Extract the (X, Y) coordinate from the center of the cell holding the provided text.  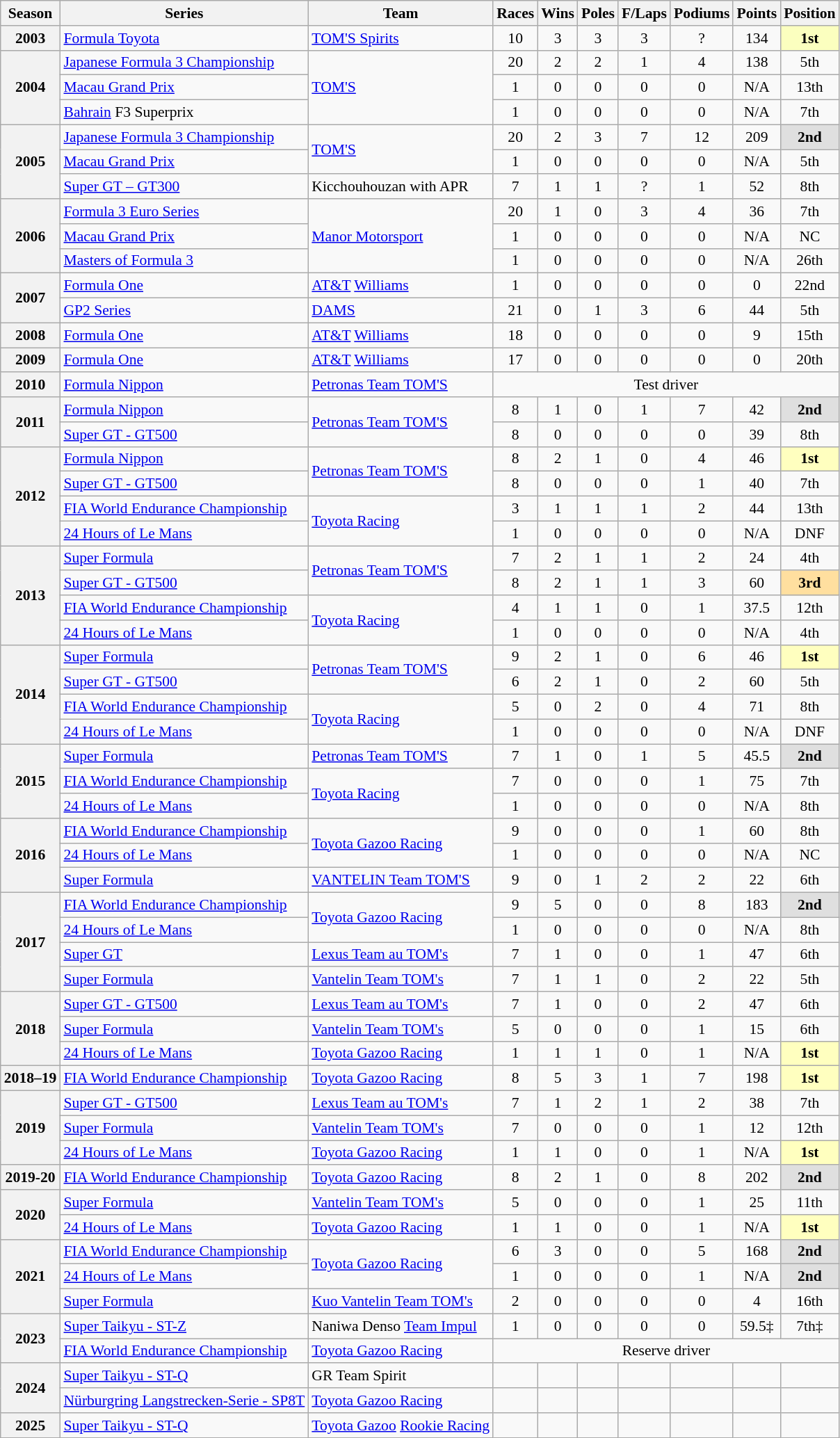
2020 (31, 1214)
Super GT – GT300 (184, 187)
59.5‡ (757, 1326)
7th‡ (809, 1326)
TOM'S Spirits (401, 38)
2016 (31, 855)
168 (757, 1252)
Super GT (184, 955)
Toyota Gazoo Rookie Racing (401, 1425)
20th (809, 360)
24 (757, 558)
16th (809, 1302)
2024 (31, 1388)
DAMS (401, 311)
2019-20 (31, 1178)
52 (757, 187)
Formula 3 Euro Series (184, 211)
25 (757, 1202)
40 (757, 484)
2014 (31, 694)
15th (809, 335)
42 (757, 410)
Masters of Formula 3 (184, 261)
45.5 (757, 757)
209 (757, 137)
Nürburgring Langstrecken-Serie - SP8T (184, 1400)
Kicchouhouzan with APR (401, 187)
37.5 (757, 608)
15 (757, 1029)
2023 (31, 1338)
2005 (31, 161)
2011 (31, 421)
22nd (809, 286)
Series (184, 13)
202 (757, 1178)
21 (515, 311)
134 (757, 38)
Season (31, 13)
Poles (598, 13)
Points (757, 13)
2010 (31, 385)
Reserve driver (666, 1351)
2003 (31, 38)
2017 (31, 942)
2019 (31, 1128)
2009 (31, 360)
2018 (31, 1029)
39 (757, 435)
18 (515, 335)
2025 (31, 1425)
183 (757, 905)
2004 (31, 88)
2013 (31, 595)
36 (757, 211)
Races (515, 13)
Podiums (702, 13)
71 (757, 707)
2008 (31, 335)
17 (515, 360)
2012 (31, 496)
198 (757, 1078)
Bahrain F3 Superprix (184, 113)
2015 (31, 782)
11th (809, 1202)
2007 (31, 298)
Naniwa Denso Team Impul (401, 1326)
Test driver (666, 385)
2018–19 (31, 1078)
10 (515, 38)
Manor Motorsport (401, 236)
38 (757, 1104)
Wins (558, 13)
F/Laps (644, 13)
Kuo Vantelin Team TOM's (401, 1302)
2021 (31, 1277)
26th (809, 261)
Position (809, 13)
75 (757, 782)
VANTELIN Team TOM'S (401, 880)
138 (757, 63)
GR Team Spirit (401, 1376)
Team (401, 13)
Formula Toyota (184, 38)
GP2 Series (184, 311)
2006 (31, 236)
Super Taikyu - ST-Z (184, 1326)
3rd (809, 583)
